Return (X, Y) of the center of cell containing provided text 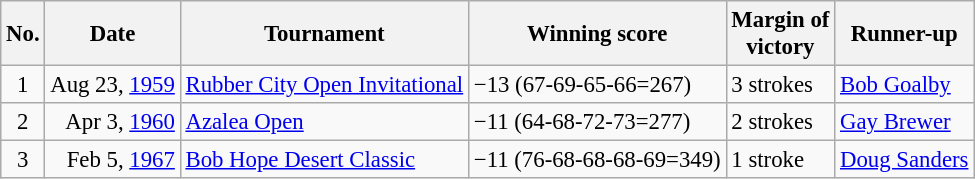
1 stroke (780, 160)
Margin ofvictory (780, 34)
Apr 3, 1960 (112, 122)
No. (23, 34)
Gay Brewer (904, 122)
Date (112, 34)
Bob Goalby (904, 85)
Doug Sanders (904, 160)
−11 (76-68-68-68-69=349) (597, 160)
2 strokes (780, 122)
1 (23, 85)
Rubber City Open Invitational (324, 85)
Winning score (597, 34)
Runner-up (904, 34)
−13 (67-69-65-66=267) (597, 85)
Azalea Open (324, 122)
2 (23, 122)
Bob Hope Desert Classic (324, 160)
Feb 5, 1967 (112, 160)
Tournament (324, 34)
−11 (64-68-72-73=277) (597, 122)
3 strokes (780, 85)
3 (23, 160)
Aug 23, 1959 (112, 85)
